Search for the cell housing the specified text and yield its [x, y] center coordinate. 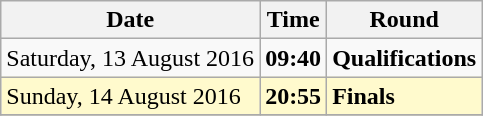
20:55 [294, 96]
Finals [404, 96]
Sunday, 14 August 2016 [130, 96]
Time [294, 20]
Date [130, 20]
Qualifications [404, 58]
Round [404, 20]
Saturday, 13 August 2016 [130, 58]
09:40 [294, 58]
